Return (x, y) of the center of cell containing provided text 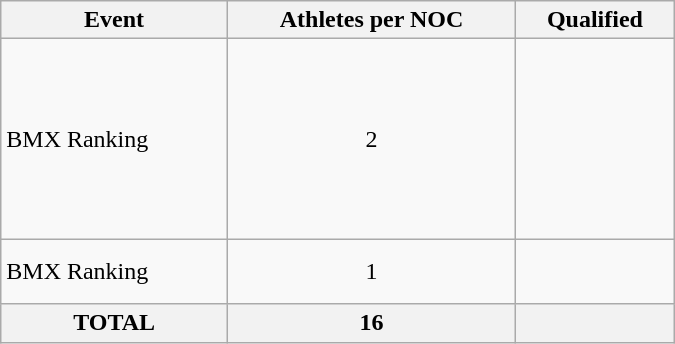
Event (114, 20)
16 (371, 323)
1 (371, 272)
Qualified (596, 20)
2 (371, 139)
Athletes per NOC (371, 20)
TOTAL (114, 323)
